Capture the cell that displays the provided text and extract its [X, Y] central coordinate. 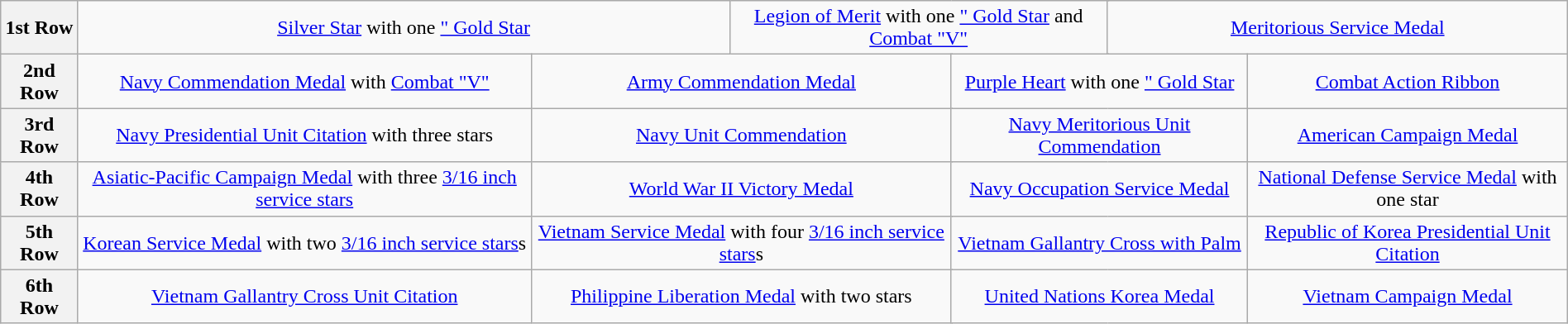
Asiatic-Pacific Campaign Medal with three 3/16 inch service stars [304, 188]
4th Row [40, 188]
2nd Row [40, 81]
5th Row [40, 243]
World War II Victory Medal [741, 188]
Vietnam Gallantry Cross with Palm [1099, 243]
Army Commendation Medal [741, 81]
Meritorious Service Medal [1337, 28]
Navy Commendation Medal with Combat "V" [304, 81]
Navy Presidential Unit Citation with three stars [304, 136]
6th Row [40, 296]
Navy Meritorious Unit Commendation [1099, 136]
Vietnam Gallantry Cross Unit Citation [304, 296]
3rd Row [40, 136]
Silver Star with one " Gold Star [404, 28]
Vietnam Campaign Medal [1408, 296]
Vietnam Service Medal with four 3/16 inch service starss [741, 243]
Combat Action Ribbon [1408, 81]
United Nations Korea Medal [1099, 296]
Korean Service Medal with two 3/16 inch service starss [304, 243]
Republic of Korea Presidential Unit Citation [1408, 243]
Navy Unit Commendation [741, 136]
Philippine Liberation Medal with two stars [741, 296]
National Defense Service Medal with one star [1408, 188]
Legion of Merit with one " Gold Star and Combat "V" [918, 28]
Navy Occupation Service Medal [1099, 188]
1st Row [40, 28]
Purple Heart with one " Gold Star [1099, 81]
American Campaign Medal [1408, 136]
